Search for the cell housing the specified text and yield its [x, y] center coordinate. 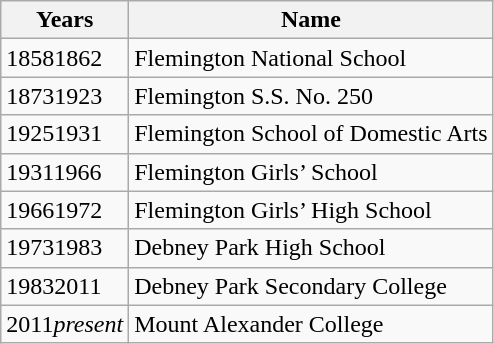
Flemington Girls’ School [311, 172]
19832011 [65, 286]
18581862 [65, 58]
Name [311, 20]
19731983 [65, 248]
19251931 [65, 134]
Debney Park Secondary College [311, 286]
Flemington School of Domestic Arts [311, 134]
Mount Alexander College [311, 324]
Flemington S.S. No. 250 [311, 96]
Flemington Girls’ High School [311, 210]
Debney Park High School [311, 248]
Flemington National School [311, 58]
2011present [65, 324]
19311966 [65, 172]
Years [65, 20]
18731923 [65, 96]
19661972 [65, 210]
